Search for the cell housing the specified text and yield its [x, y] center coordinate. 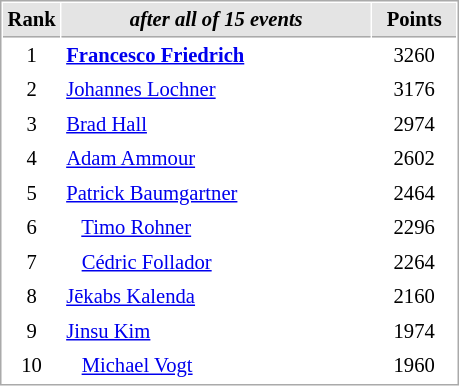
2464 [414, 194]
Francesco Friedrich [216, 56]
9 [32, 332]
2264 [414, 262]
1974 [414, 332]
Jinsu Kim [216, 332]
Rank [32, 20]
Brad Hall [216, 124]
1 [32, 56]
10 [32, 366]
3 [32, 124]
2296 [414, 228]
Cédric Follador [216, 262]
Johannes Lochner [216, 90]
Michael Vogt [216, 366]
6 [32, 228]
3260 [414, 56]
after all of 15 events [216, 20]
Timo Rohner [216, 228]
1960 [414, 366]
5 [32, 194]
Patrick Baumgartner [216, 194]
Adam Ammour [216, 158]
2160 [414, 296]
8 [32, 296]
2602 [414, 158]
4 [32, 158]
2974 [414, 124]
7 [32, 262]
Jēkabs Kalenda [216, 296]
Points [414, 20]
3176 [414, 90]
2 [32, 90]
